For the text-containing cell, return its midpoint in [X, Y] coordinate format. 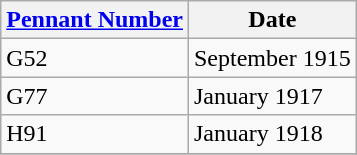
January 1918 [272, 134]
September 1915 [272, 58]
Pennant Number [95, 20]
G77 [95, 96]
H91 [95, 134]
January 1917 [272, 96]
Date [272, 20]
G52 [95, 58]
